Return [X, Y] of the center of cell containing provided text 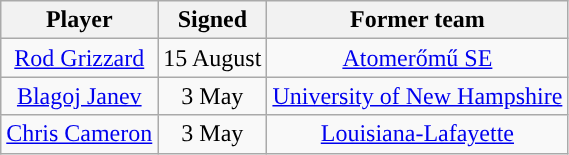
Rod Grizzard [80, 58]
Chris Cameron [80, 134]
Atomerőmű SE [418, 58]
Louisiana-Lafayette [418, 134]
15 August [212, 58]
University of New Hampshire [418, 96]
Signed [212, 20]
Former team [418, 20]
Player [80, 20]
Blagoj Janev [80, 96]
